Output the (X, Y) coordinate of the center of the cell containing the given text.  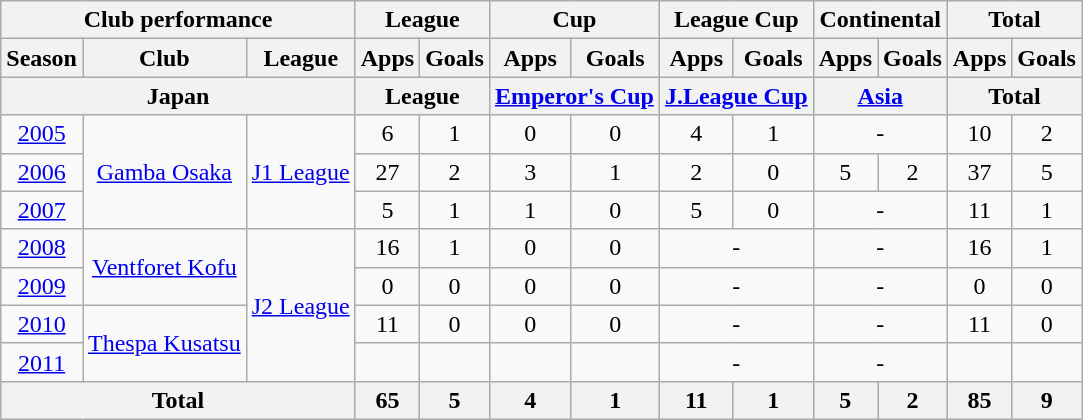
2010 (42, 324)
2007 (42, 210)
27 (387, 172)
Japan (178, 96)
2009 (42, 286)
Thespa Kusatsu (164, 343)
10 (979, 134)
3 (530, 172)
37 (979, 172)
Club performance (178, 20)
Asia (880, 96)
2008 (42, 248)
65 (387, 400)
6 (387, 134)
Continental (880, 20)
2006 (42, 172)
Cup (574, 20)
9 (1047, 400)
Club (164, 58)
2005 (42, 134)
85 (979, 400)
Ventforet Kofu (164, 267)
2011 (42, 362)
Gamba Osaka (164, 172)
League Cup (736, 20)
Emperor's Cup (574, 96)
J1 League (300, 172)
J.League Cup (736, 96)
J2 League (300, 305)
Season (42, 58)
